Output the (x, y) coordinate of the center of the cell containing the given text.  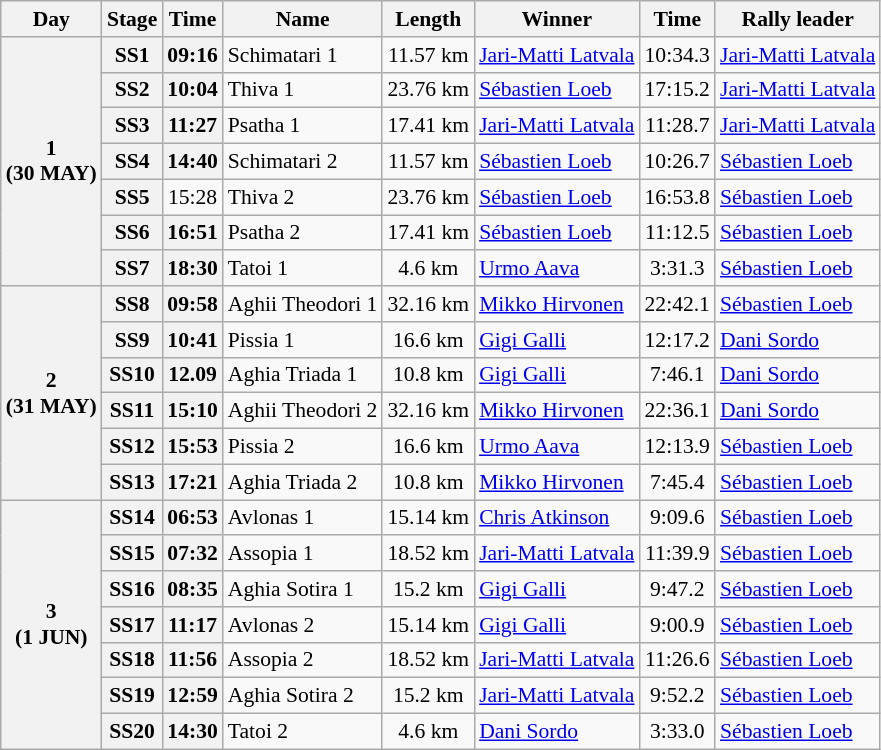
11:12.5 (676, 233)
SS2 (132, 90)
Name (303, 19)
11:56 (192, 660)
11:17 (192, 625)
Aghia Triada 2 (303, 482)
15:28 (192, 197)
SS9 (132, 340)
09:58 (192, 304)
06:53 (192, 518)
SS1 (132, 55)
SS10 (132, 375)
SS19 (132, 696)
14:30 (192, 732)
11:39.9 (676, 554)
SS20 (132, 732)
Length (428, 19)
1(30 MAY) (52, 162)
12:59 (192, 696)
9:52.2 (676, 696)
10:26.7 (676, 162)
Schimatari 2 (303, 162)
Aghia Triada 1 (303, 375)
11:28.7 (676, 126)
9:00.9 (676, 625)
SS6 (132, 233)
12.09 (192, 375)
SS15 (132, 554)
Schimatari 1 (303, 55)
11:27 (192, 126)
SS17 (132, 625)
10:04 (192, 90)
Psatha 2 (303, 233)
Avlonas 1 (303, 518)
22:42.1 (676, 304)
SS12 (132, 447)
14:40 (192, 162)
15:10 (192, 411)
Aghii Theodori 1 (303, 304)
16:53.8 (676, 197)
SS5 (132, 197)
9:47.2 (676, 589)
3:33.0 (676, 732)
7:45.4 (676, 482)
3(1 JUN) (52, 624)
15:53 (192, 447)
Assopia 2 (303, 660)
2(31 MAY) (52, 393)
Pissia 1 (303, 340)
SS8 (132, 304)
SS3 (132, 126)
12:17.2 (676, 340)
10:34.3 (676, 55)
22:36.1 (676, 411)
Avlonas 2 (303, 625)
3:31.3 (676, 269)
Thiva 2 (303, 197)
Winner (556, 19)
Aghii Theodori 2 (303, 411)
Aghia Sotira 2 (303, 696)
SS14 (132, 518)
Tatoi 2 (303, 732)
SS13 (132, 482)
09:16 (192, 55)
Psatha 1 (303, 126)
Assopia 1 (303, 554)
Tatoi 1 (303, 269)
9:09.6 (676, 518)
08:35 (192, 589)
18:30 (192, 269)
SS4 (132, 162)
Thiva 1 (303, 90)
Aghia Sotira 1 (303, 589)
7:46.1 (676, 375)
SS16 (132, 589)
10:41 (192, 340)
17:15.2 (676, 90)
Day (52, 19)
Stage (132, 19)
17:21 (192, 482)
16:51 (192, 233)
12:13.9 (676, 447)
07:32 (192, 554)
Rally leader (798, 19)
SS7 (132, 269)
Pissia 2 (303, 447)
SS18 (132, 660)
Chris Atkinson (556, 518)
11:26.6 (676, 660)
SS11 (132, 411)
